Find where the given text appears and provide that cell's center as [x, y] coordinate. 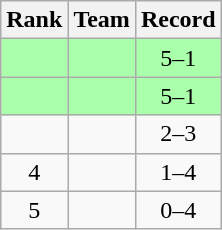
Team [102, 20]
Record [178, 20]
1–4 [178, 172]
5 [34, 210]
0–4 [178, 210]
4 [34, 172]
Rank [34, 20]
2–3 [178, 134]
